Find where the given text appears and provide that cell's center as [x, y] coordinate. 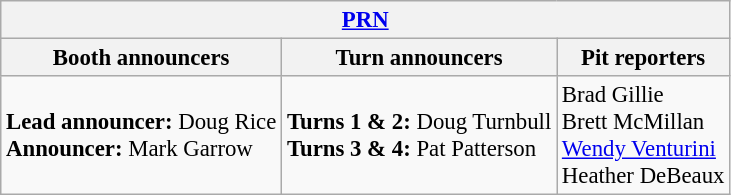
Lead announcer: Doug RiceAnnouncer: Mark Garrow [142, 136]
PRN [366, 20]
Brad GillieBrett McMillanWendy VenturiniHeather DeBeaux [644, 136]
Turns 1 & 2: Doug TurnbullTurns 3 & 4: Pat Patterson [420, 136]
Pit reporters [644, 58]
Booth announcers [142, 58]
Turn announcers [420, 58]
